Find where the given text appears and provide that cell's center as [x, y] coordinate. 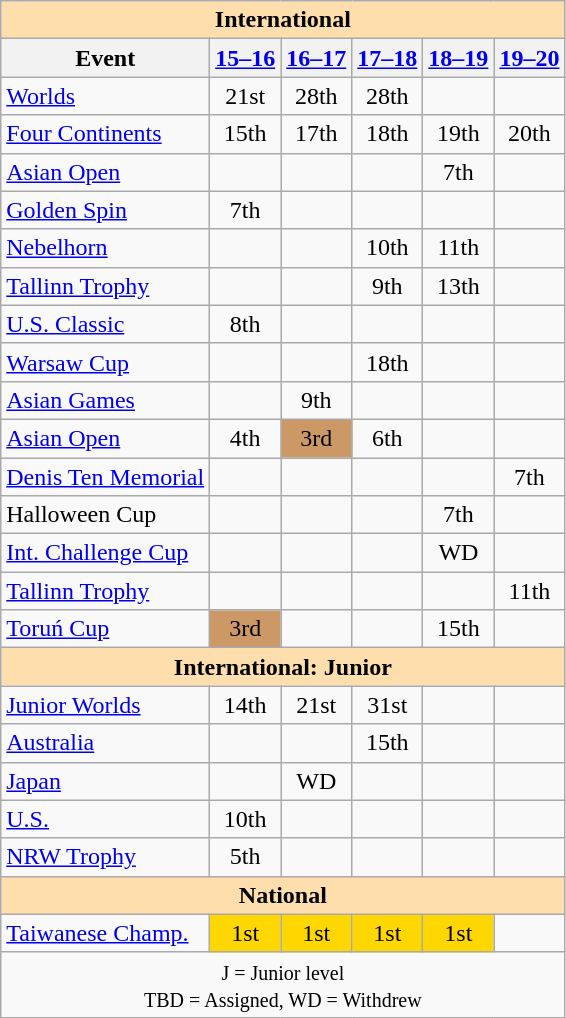
19th [458, 134]
16–17 [316, 58]
17th [316, 134]
Four Continents [106, 134]
Taiwanese Champ. [106, 933]
5th [246, 857]
Event [106, 58]
J = Junior level TBD = Assigned, WD = Withdrew [283, 984]
Junior Worlds [106, 705]
Warsaw Cup [106, 362]
31st [388, 705]
Denis Ten Memorial [106, 477]
18–19 [458, 58]
17–18 [388, 58]
20th [530, 134]
Worlds [106, 96]
NRW Trophy [106, 857]
International [283, 20]
International: Junior [283, 667]
U.S. Classic [106, 324]
Golden Spin [106, 210]
4th [246, 438]
Int. Challenge Cup [106, 553]
6th [388, 438]
Asian Games [106, 400]
Australia [106, 743]
14th [246, 705]
Nebelhorn [106, 248]
National [283, 895]
15–16 [246, 58]
19–20 [530, 58]
Japan [106, 781]
Toruń Cup [106, 629]
U.S. [106, 819]
8th [246, 324]
Halloween Cup [106, 515]
13th [458, 286]
